Extract the [X, Y] coordinate from the center of the cell holding the provided text.  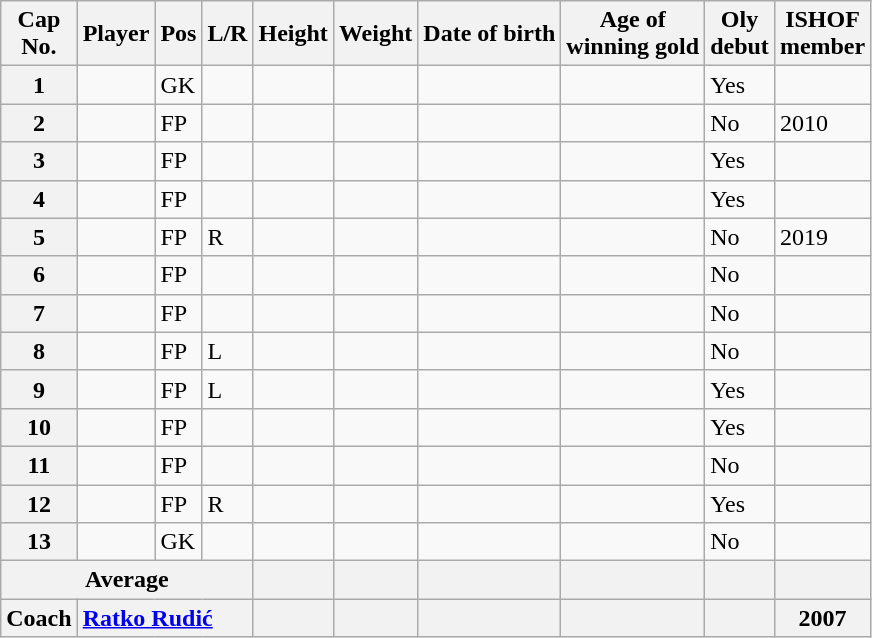
7 [39, 313]
Olydebut [740, 34]
2010 [822, 123]
2 [39, 123]
6 [39, 275]
3 [39, 161]
Weight [375, 34]
CapNo. [39, 34]
ISHOFmember [822, 34]
8 [39, 351]
2007 [822, 618]
12 [39, 503]
Player [116, 34]
Coach [39, 618]
13 [39, 542]
4 [39, 199]
5 [39, 237]
Date of birth [490, 34]
L/R [228, 34]
10 [39, 427]
Height [293, 34]
2019 [822, 237]
Pos [178, 34]
Ratko Rudić [165, 618]
Average [127, 580]
1 [39, 85]
Age ofwinning gold [633, 34]
11 [39, 465]
9 [39, 389]
